From the cell containing the given text, extract its center point as (X, Y) coordinate. 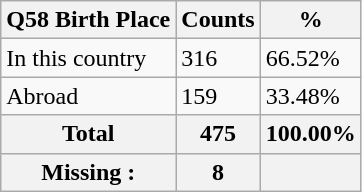
33.48% (310, 96)
Q58 Birth Place (88, 20)
8 (218, 172)
159 (218, 96)
Counts (218, 20)
% (310, 20)
Abroad (88, 96)
Total (88, 134)
In this country (88, 58)
66.52% (310, 58)
475 (218, 134)
Missing : (88, 172)
316 (218, 58)
100.00% (310, 134)
